For the text-containing cell, return its midpoint in (X, Y) coordinate format. 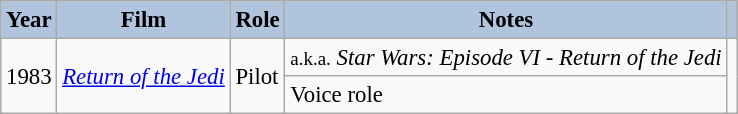
Year (29, 20)
Film (144, 20)
Notes (506, 20)
Pilot (258, 76)
Voice role (506, 95)
a.k.a. Star Wars: Episode VI - Return of the Jedi (506, 58)
Role (258, 20)
Return of the Jedi (144, 76)
1983 (29, 76)
